Return the [X, Y] coordinate for the center point of the cell that contains the specified text.  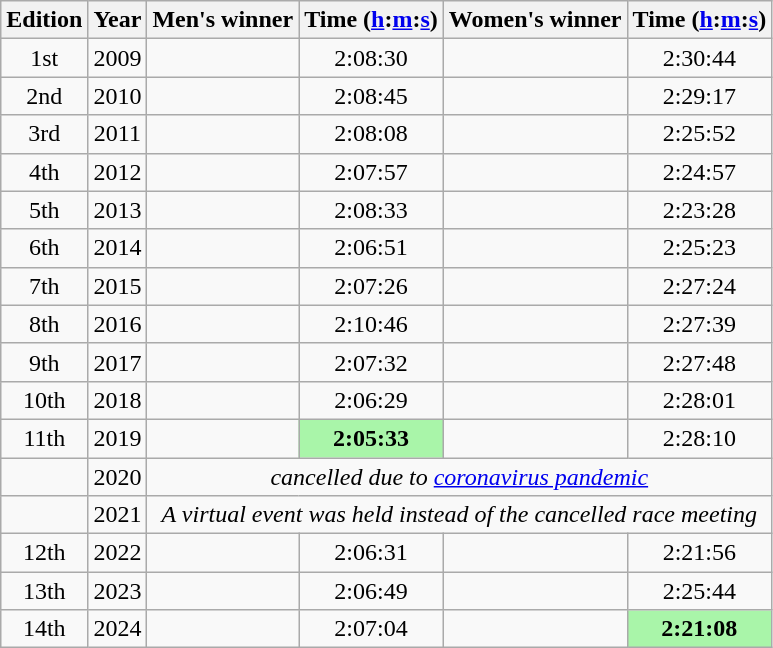
2:21:56 [700, 553]
2020 [118, 477]
2018 [118, 400]
2:21:08 [700, 629]
6th [44, 248]
8th [44, 324]
2:28:10 [700, 438]
2010 [118, 96]
2:27:24 [700, 286]
Year [118, 20]
2:05:33 [372, 438]
2:08:30 [372, 58]
cancelled due to coronavirus pandemic [460, 477]
2016 [118, 324]
2:07:26 [372, 286]
2:25:23 [700, 248]
2013 [118, 210]
5th [44, 210]
2:06:29 [372, 400]
1st [44, 58]
7th [44, 286]
2:27:48 [700, 362]
3rd [44, 134]
10th [44, 400]
2:29:17 [700, 96]
2009 [118, 58]
2:25:52 [700, 134]
13th [44, 591]
2:07:57 [372, 172]
14th [44, 629]
2:27:39 [700, 324]
2:28:01 [700, 400]
2014 [118, 248]
2023 [118, 591]
2:06:49 [372, 591]
2015 [118, 286]
2:06:31 [372, 553]
2:06:51 [372, 248]
Edition [44, 20]
11th [44, 438]
2019 [118, 438]
4th [44, 172]
2:08:45 [372, 96]
2011 [118, 134]
2022 [118, 553]
2021 [118, 515]
12th [44, 553]
2:08:33 [372, 210]
A virtual event was held instead of the cancelled race meeting [460, 515]
2:30:44 [700, 58]
2:10:46 [372, 324]
2:24:57 [700, 172]
2017 [118, 362]
2:07:04 [372, 629]
9th [44, 362]
2:08:08 [372, 134]
2012 [118, 172]
2:23:28 [700, 210]
2024 [118, 629]
Women's winner [535, 20]
2:25:44 [700, 591]
Men's winner [223, 20]
2nd [44, 96]
2:07:32 [372, 362]
